Return the (x, y) coordinate for the center point of the cell that contains the specified text.  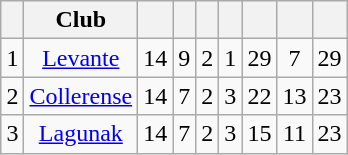
11 (294, 134)
Levante (81, 58)
Lagunak (81, 134)
22 (260, 96)
9 (184, 58)
Club (81, 20)
15 (260, 134)
Collerense (81, 96)
13 (294, 96)
